Output the [X, Y] coordinate of the center of the cell containing the given text.  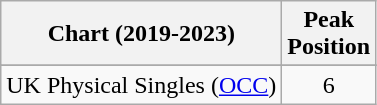
PeakPosition [329, 34]
6 [329, 85]
UK Physical Singles (OCC) [142, 85]
Chart (2019-2023) [142, 34]
